From the cell containing the given text, extract its center point as (x, y) coordinate. 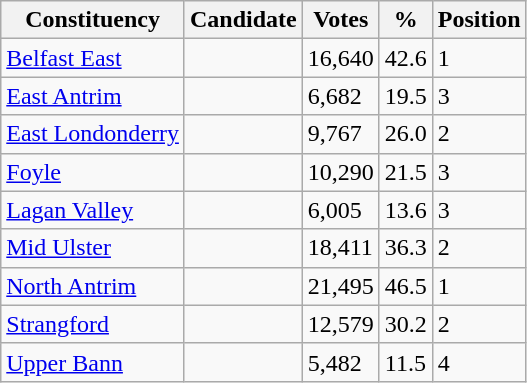
12,579 (340, 324)
16,640 (340, 58)
42.6 (406, 58)
26.0 (406, 134)
Position (479, 20)
36.3 (406, 248)
19.5 (406, 96)
11.5 (406, 362)
13.6 (406, 210)
46.5 (406, 286)
10,290 (340, 172)
30.2 (406, 324)
East Londonderry (93, 134)
North Antrim (93, 286)
% (406, 20)
Candidate (243, 20)
21.5 (406, 172)
Mid Ulster (93, 248)
Foyle (93, 172)
6,005 (340, 210)
East Antrim (93, 96)
9,767 (340, 134)
18,411 (340, 248)
21,495 (340, 286)
4 (479, 362)
5,482 (340, 362)
Constituency (93, 20)
Strangford (93, 324)
Upper Bann (93, 362)
Lagan Valley (93, 210)
6,682 (340, 96)
Belfast East (93, 58)
Votes (340, 20)
